Output the [x, y] coordinate of the center of the cell containing the given text.  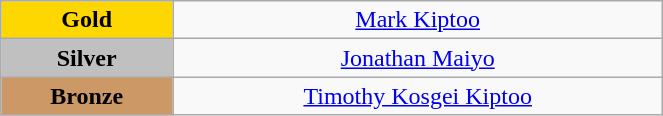
Gold [87, 20]
Jonathan Maiyo [418, 58]
Mark Kiptoo [418, 20]
Silver [87, 58]
Timothy Kosgei Kiptoo [418, 96]
Bronze [87, 96]
